Find where the given text appears and provide that cell's center as [x, y] coordinate. 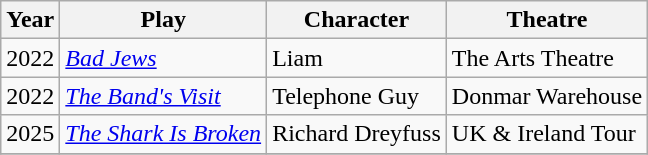
The Shark Is Broken [164, 134]
UK & Ireland Tour [546, 134]
Telephone Guy [357, 96]
Liam [357, 58]
Bad Jews [164, 58]
Play [164, 20]
The Arts Theatre [546, 58]
Donmar Warehouse [546, 96]
The Band's Visit [164, 96]
Richard Dreyfuss [357, 134]
Character [357, 20]
Year [30, 20]
2025 [30, 134]
Theatre [546, 20]
